Pinpoint the cell where the given text exists, returning its (X, Y) midpoint coordinate. 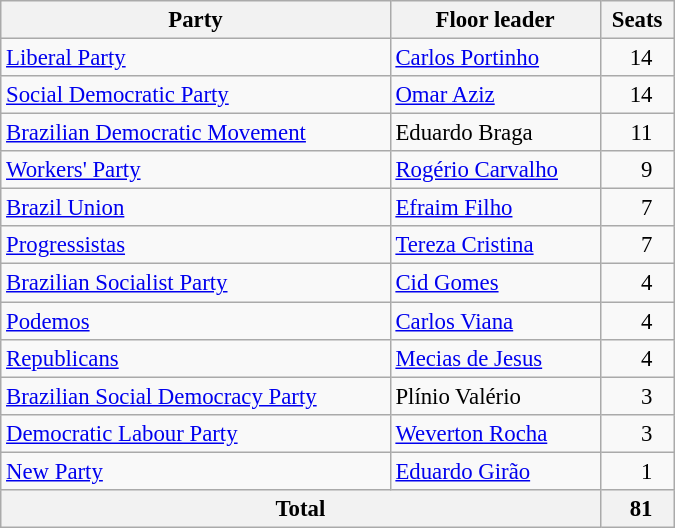
Tereza Cristina (495, 245)
Brazilian Socialist Party (196, 283)
Podemos (196, 321)
Carlos Viana (495, 321)
Social Democratic Party (196, 95)
Eduardo Braga (495, 133)
Party (196, 20)
11 (628, 133)
Total (300, 509)
Cid Gomes (495, 283)
Republicans (196, 358)
Brazil Union (196, 208)
9 (628, 170)
Plínio Valério (495, 396)
Workers' Party (196, 170)
Carlos Portinho (495, 58)
New Party (196, 471)
Seats (637, 20)
Mecias de Jesus (495, 358)
81 (628, 509)
Weverton Rocha (495, 433)
Floor leader (495, 20)
Brazilian Social Democracy Party (196, 396)
Efraim Filho (495, 208)
Rogério Carvalho (495, 170)
Democratic Labour Party (196, 433)
Omar Aziz (495, 95)
Liberal Party (196, 58)
Brazilian Democratic Movement (196, 133)
Eduardo Girão (495, 471)
Progressistas (196, 245)
1 (628, 471)
